Locate the cell with the specified text and output its [x, y] center coordinate. 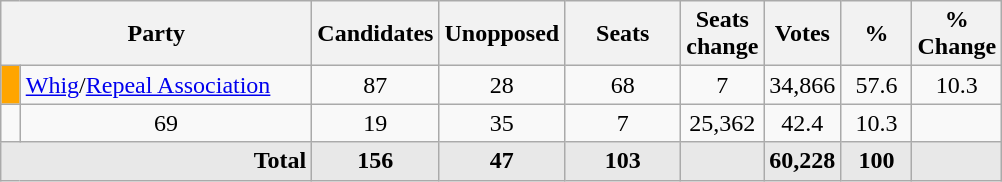
87 [376, 85]
Whig/Repeal Association [166, 85]
100 [876, 161]
42.4 [802, 123]
Candidates [376, 34]
% [876, 34]
69 [166, 123]
Seats change [722, 34]
68 [623, 85]
Party [156, 34]
19 [376, 123]
Total [156, 161]
Unopposed [502, 34]
35 [502, 123]
28 [502, 85]
Votes [802, 34]
156 [376, 161]
% Change [957, 34]
47 [502, 161]
34,866 [802, 85]
60,228 [802, 161]
57.6 [876, 85]
25,362 [722, 123]
103 [623, 161]
Seats [623, 34]
